Output the [X, Y] coordinate of the center of the cell containing the given text.  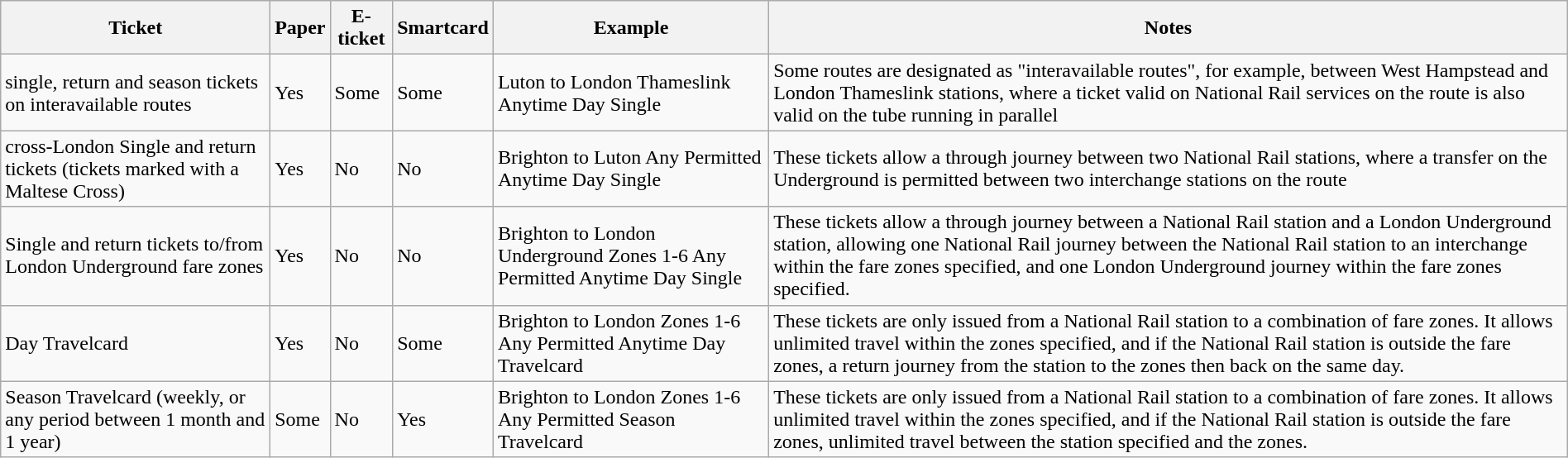
Smartcard [443, 28]
Brighton to London Underground Zones 1-6 Any Permitted Anytime Day Single [630, 256]
Notes [1169, 28]
single, return and season tickets on interavailable routes [136, 93]
E-ticket [361, 28]
Luton to London Thameslink Anytime Day Single [630, 93]
Ticket [136, 28]
Paper [300, 28]
Single and return tickets to/from London Underground fare zones [136, 256]
Brighton to London Zones 1-6 Any Permitted Anytime Day Travelcard [630, 343]
Brighton to Luton Any Permitted Anytime Day Single [630, 169]
Season Travelcard (weekly, or any period between 1 month and 1 year) [136, 419]
cross-London Single and return tickets (tickets marked with a Maltese Cross) [136, 169]
Day Travelcard [136, 343]
Example [630, 28]
Brighton to London Zones 1-6 Any Permitted Season Travelcard [630, 419]
